Scan for the cell matching the given text and deliver its (x, y) coordinate at center. 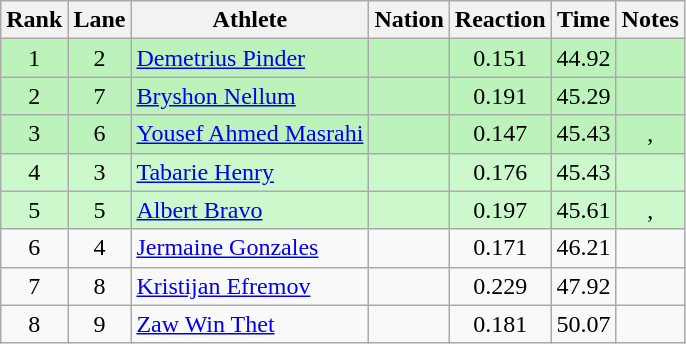
45.29 (584, 96)
45.61 (584, 210)
47.92 (584, 286)
Rank (34, 20)
Notes (650, 20)
Albert Bravo (250, 210)
9 (100, 324)
Bryshon Nellum (250, 96)
0.176 (500, 172)
Kristijan Efremov (250, 286)
44.92 (584, 58)
Nation (409, 20)
0.191 (500, 96)
Tabarie Henry (250, 172)
0.229 (500, 286)
Lane (100, 20)
0.147 (500, 134)
0.151 (500, 58)
Jermaine Gonzales (250, 248)
0.181 (500, 324)
Time (584, 20)
Athlete (250, 20)
50.07 (584, 324)
0.171 (500, 248)
Demetrius Pinder (250, 58)
Zaw Win Thet (250, 324)
Yousef Ahmed Masrahi (250, 134)
0.197 (500, 210)
Reaction (500, 20)
1 (34, 58)
46.21 (584, 248)
